Output the (X, Y) coordinate of the center of the cell containing the given text.  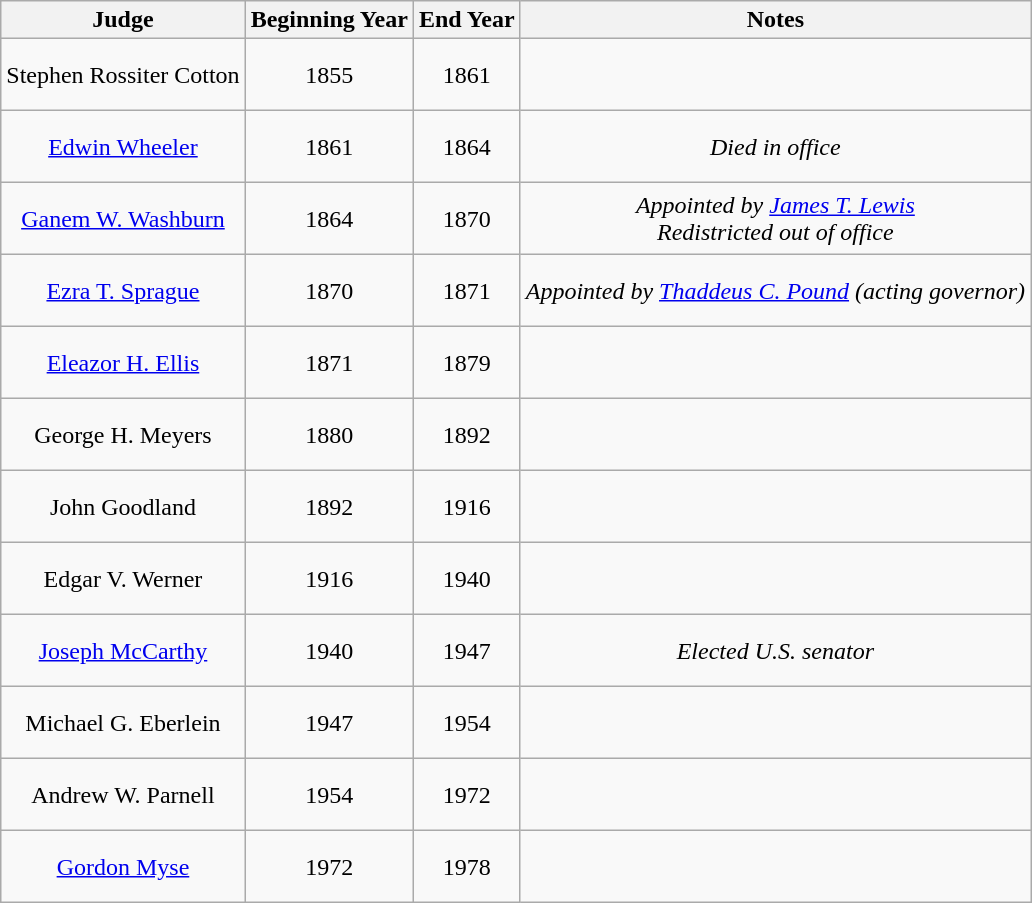
Notes (775, 20)
Elected U.S. senator (775, 651)
Gordon Myse (123, 867)
1978 (466, 867)
End Year (466, 20)
Edwin Wheeler (123, 147)
1879 (466, 363)
George H. Meyers (123, 435)
Stephen Rossiter Cotton (123, 75)
1855 (329, 75)
Michael G. Eberlein (123, 723)
Ganem W. Washburn (123, 219)
Andrew W. Parnell (123, 795)
1880 (329, 435)
Ezra T. Sprague (123, 291)
Died in office (775, 147)
Eleazor H. Ellis (123, 363)
Beginning Year (329, 20)
Judge (123, 20)
Edgar V. Werner (123, 579)
Appointed by Thaddeus C. Pound (acting governor) (775, 291)
Appointed by James T. LewisRedistricted out of office (775, 219)
John Goodland (123, 507)
Joseph McCarthy (123, 651)
